Output the [X, Y] coordinate of the center of the cell containing the given text.  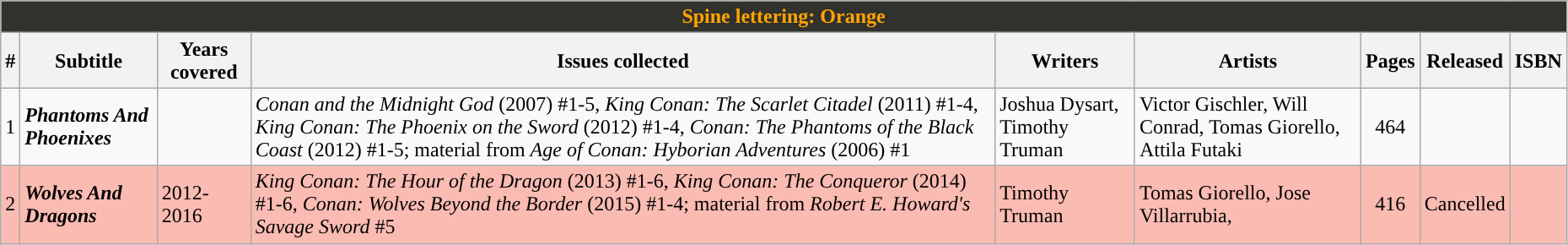
Released [1464, 61]
Pages [1390, 61]
Victor Gischler, Will Conrad, Tomas Giorello, Attila Futaki [1247, 127]
# [10, 61]
1 [10, 127]
Wolves And Dragons [89, 204]
Phantoms And Phoenixes [89, 127]
Timothy Truman [1065, 204]
2 [10, 204]
Tomas Giorello, Jose Villarrubia, [1247, 204]
464 [1390, 127]
Artists [1247, 61]
Issues collected [622, 61]
Writers [1065, 61]
2012-2016 [204, 204]
416 [1390, 204]
Joshua Dysart, Timothy Truman [1065, 127]
Cancelled [1464, 204]
Subtitle [89, 61]
ISBN [1538, 61]
Spine lettering: Orange [784, 17]
Years covered [204, 61]
